Extract the (x, y) coordinate from the center of the cell holding the provided text.  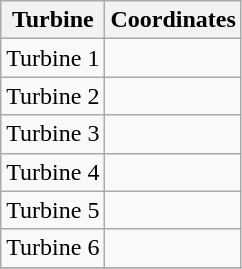
Turbine 4 (53, 172)
Turbine 3 (53, 134)
Coordinates (173, 20)
Turbine 2 (53, 96)
Turbine 5 (53, 210)
Turbine (53, 20)
Turbine 1 (53, 58)
Turbine 6 (53, 248)
